Find where the given text appears and provide that cell's center as [x, y] coordinate. 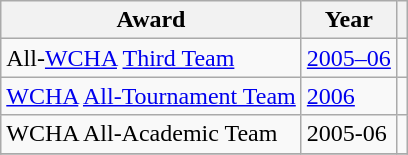
Award [152, 20]
2005-06 [348, 134]
Year [348, 20]
WCHA All-Tournament Team [152, 96]
2005–06 [348, 58]
WCHA All-Academic Team [152, 134]
All-WCHA Third Team [152, 58]
2006 [348, 96]
